Search for the cell housing the specified text and yield its [X, Y] center coordinate. 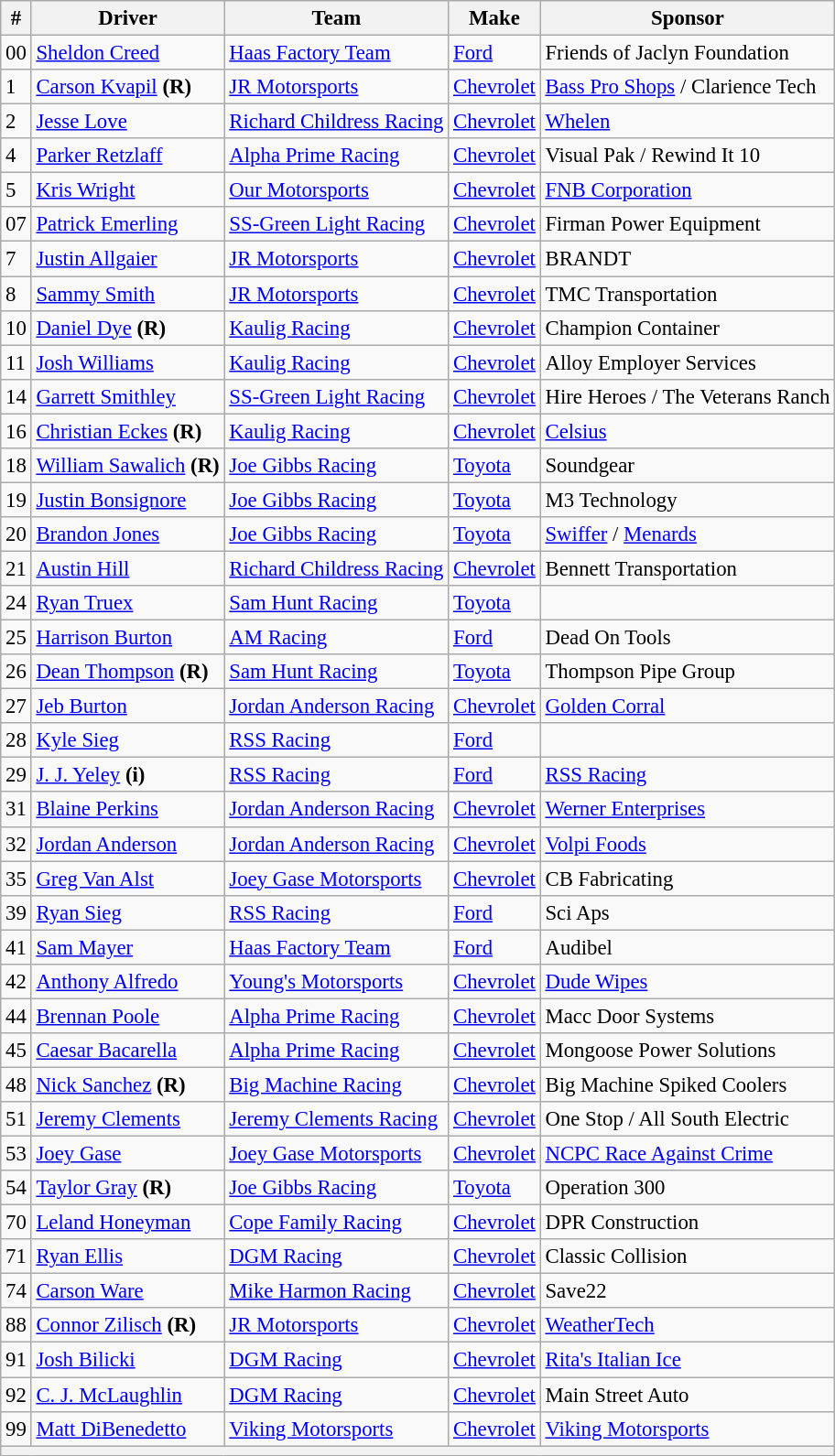
Patrick Emerling [128, 224]
Sammy Smith [128, 294]
Soundgear [688, 466]
Mongoose Power Solutions [688, 1051]
28 [16, 740]
Driver [128, 18]
74 [16, 1291]
26 [16, 672]
Make [494, 18]
Sam Mayer [128, 947]
Connor Zilisch (R) [128, 1326]
21 [16, 568]
Brandon Jones [128, 534]
29 [16, 775]
Justin Allgaier [128, 259]
C. J. McLaughlin [128, 1395]
8 [16, 294]
92 [16, 1395]
70 [16, 1223]
William Sawalich (R) [128, 466]
Audibel [688, 947]
Ryan Sieg [128, 912]
41 [16, 947]
11 [16, 362]
Joey Gase [128, 1154]
NCPC Race Against Crime [688, 1154]
27 [16, 706]
Thompson Pipe Group [688, 672]
71 [16, 1256]
Harrison Burton [128, 638]
07 [16, 224]
Justin Bonsignore [128, 500]
Caesar Bacarella [128, 1051]
Jeremy Clements Racing [337, 1119]
31 [16, 810]
Bennett Transportation [688, 568]
Swiffer / Menards [688, 534]
Brennan Poole [128, 1016]
Greg Van Alst [128, 879]
Jeb Burton [128, 706]
Josh Williams [128, 362]
Big Machine Racing [337, 1084]
Austin Hill [128, 568]
20 [16, 534]
Werner Enterprises [688, 810]
42 [16, 982]
Matt DiBenedetto [128, 1429]
7 [16, 259]
FNB Corporation [688, 190]
Cope Family Racing [337, 1223]
Sci Aps [688, 912]
Dead On Tools [688, 638]
54 [16, 1188]
Jesse Love [128, 122]
Young's Motorsports [337, 982]
2 [16, 122]
BRANDT [688, 259]
39 [16, 912]
Our Motorsports [337, 190]
Hire Heroes / The Veterans Ranch [688, 396]
Taylor Gray (R) [128, 1188]
45 [16, 1051]
CB Fabricating [688, 879]
10 [16, 328]
99 [16, 1429]
Carson Kvapil (R) [128, 87]
51 [16, 1119]
35 [16, 879]
Jeremy Clements [128, 1119]
Blaine Perkins [128, 810]
Main Street Auto [688, 1395]
Garrett Smithley [128, 396]
Big Machine Spiked Coolers [688, 1084]
Ryan Ellis [128, 1256]
J. J. Yeley (i) [128, 775]
48 [16, 1084]
Parker Retzlaff [128, 156]
88 [16, 1326]
Operation 300 [688, 1188]
16 [16, 431]
Dude Wipes [688, 982]
Leland Honeyman [128, 1223]
Kris Wright [128, 190]
Carson Ware [128, 1291]
WeatherTech [688, 1326]
1 [16, 87]
Save22 [688, 1291]
Rita's Italian Ice [688, 1360]
Kyle Sieg [128, 740]
Bass Pro Shops / Clarience Tech [688, 87]
Friends of Jaclyn Foundation [688, 53]
Daniel Dye (R) [128, 328]
Celsius [688, 431]
Nick Sanchez (R) [128, 1084]
14 [16, 396]
18 [16, 466]
One Stop / All South Electric [688, 1119]
4 [16, 156]
M3 Technology [688, 500]
Ryan Truex [128, 603]
Visual Pak / Rewind It 10 [688, 156]
Golden Corral [688, 706]
AM Racing [337, 638]
Macc Door Systems [688, 1016]
24 [16, 603]
Team [337, 18]
Firman Power Equipment [688, 224]
# [16, 18]
Alloy Employer Services [688, 362]
53 [16, 1154]
Dean Thompson (R) [128, 672]
Whelen [688, 122]
32 [16, 844]
Sponsor [688, 18]
19 [16, 500]
Mike Harmon Racing [337, 1291]
Christian Eckes (R) [128, 431]
Jordan Anderson [128, 844]
91 [16, 1360]
Volpi Foods [688, 844]
DPR Construction [688, 1223]
Classic Collision [688, 1256]
25 [16, 638]
44 [16, 1016]
Champion Container [688, 328]
00 [16, 53]
5 [16, 190]
Josh Bilicki [128, 1360]
Sheldon Creed [128, 53]
Anthony Alfredo [128, 982]
TMC Transportation [688, 294]
